Return [x, y] of the center of cell containing provided text 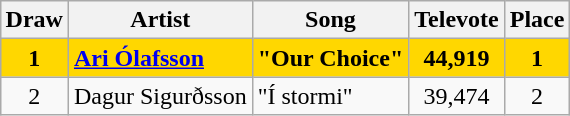
Dagur Sigurðsson [160, 96]
39,474 [456, 96]
Draw [34, 20]
Song [330, 20]
44,919 [456, 58]
Artist [160, 20]
Televote [456, 20]
Place [537, 20]
"Our Choice" [330, 58]
Ari Ólafsson [160, 58]
"Í stormi" [330, 96]
